Find where the given text appears and provide that cell's center as (x, y) coordinate. 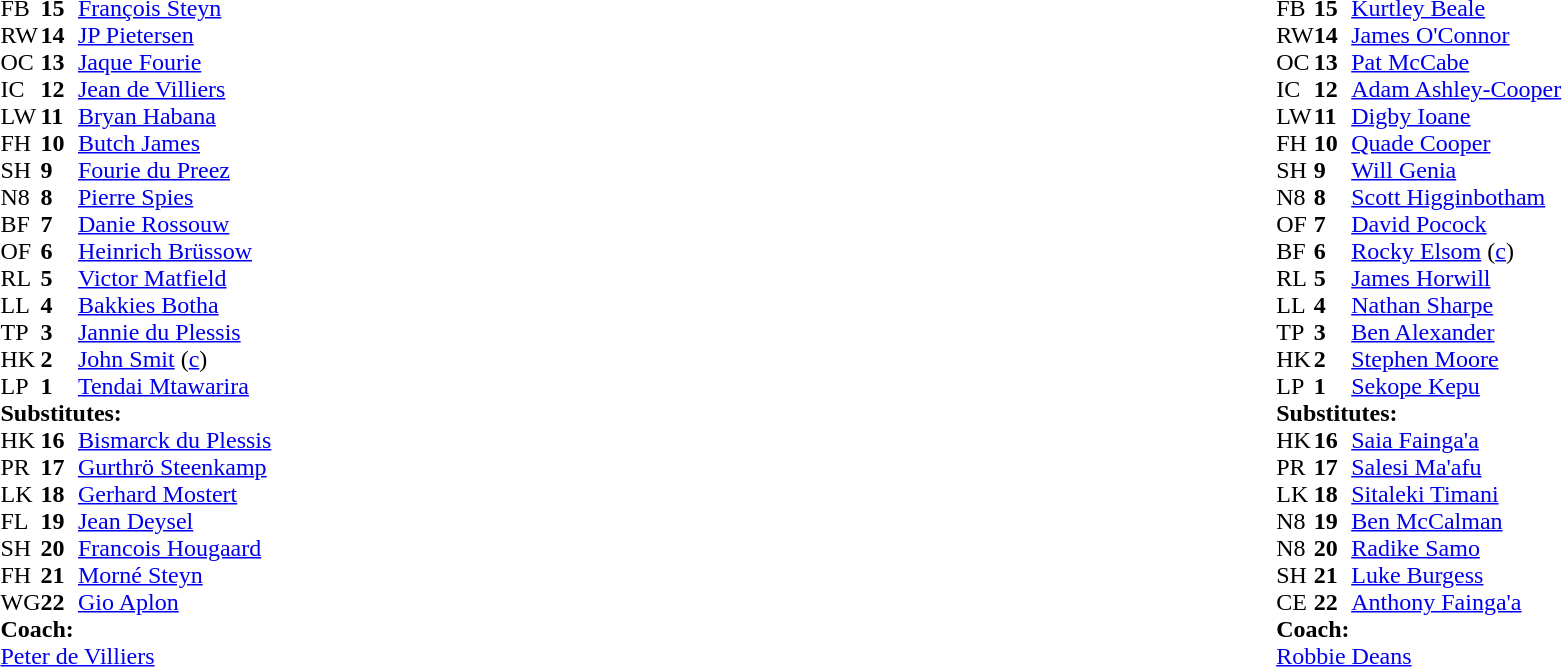
Jean Deysel (174, 522)
Anthony Fainga'a (1456, 602)
John Smit (c) (174, 360)
Morné Steyn (174, 576)
Saia Fainga'a (1456, 440)
James O'Connor (1456, 36)
Pierre Spies (174, 198)
Digby Ioane (1456, 116)
Luke Burgess (1456, 576)
Radike Samo (1456, 548)
Salesi Ma'afu (1456, 468)
Jean de Villiers (174, 90)
WG (20, 602)
Danie Rossouw (174, 224)
Adam Ashley-Cooper (1456, 90)
David Pocock (1456, 224)
Nathan Sharpe (1456, 306)
Scott Higginbotham (1456, 198)
Tendai Mtawarira (174, 386)
Fourie du Preez (174, 170)
Sitaleki Timani (1456, 494)
Sekope Kepu (1456, 386)
Pat McCabe (1456, 62)
Will Genia (1456, 170)
Ben McCalman (1456, 522)
Bryan Habana (174, 116)
Jannie du Plessis (174, 332)
Heinrich Brüssow (174, 252)
Gurthrö Steenkamp (174, 468)
CE (1295, 602)
Ben Alexander (1456, 332)
Jaque Fourie (174, 62)
James Horwill (1456, 278)
Francois Hougaard (174, 548)
Butch James (174, 144)
JP Pietersen (174, 36)
Gio Aplon (174, 602)
Victor Matfield (174, 278)
FL (20, 522)
Stephen Moore (1456, 360)
Rocky Elsom (c) (1456, 252)
Gerhard Mostert (174, 494)
Bismarck du Plessis (174, 440)
Quade Cooper (1456, 144)
Bakkies Botha (174, 306)
